Scan for the cell matching the given text and deliver its [X, Y] coordinate at center. 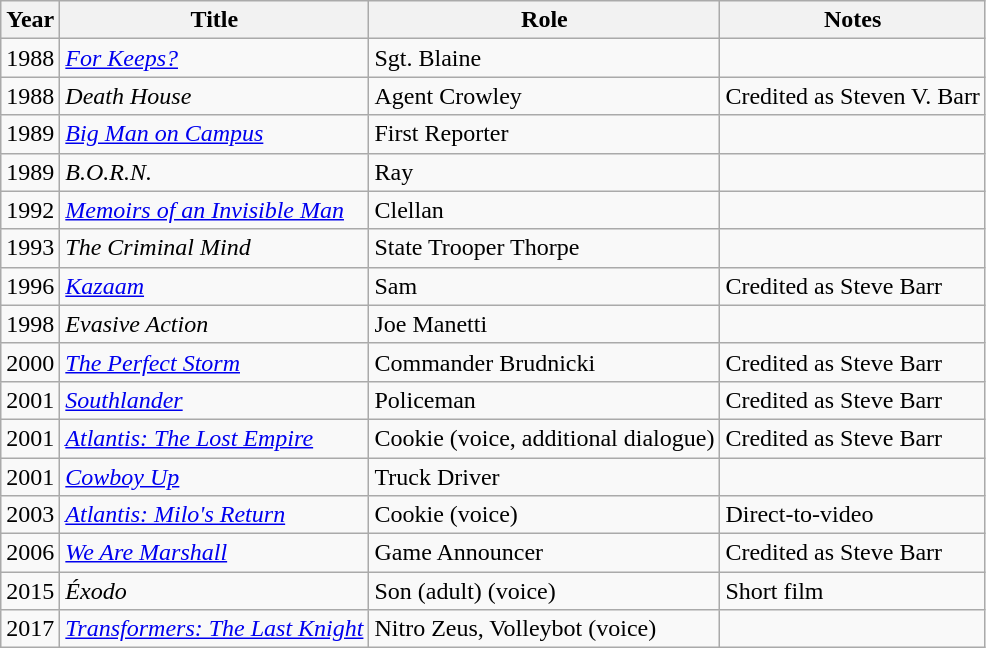
Kazaam [214, 286]
Cookie (voice, additional dialogue) [544, 438]
Transformers: The Last Knight [214, 629]
Credited as Steven V. Barr [852, 96]
Policeman [544, 400]
Son (adult) (voice) [544, 591]
The Criminal Mind [214, 248]
1992 [30, 210]
Éxodo [214, 591]
2003 [30, 515]
Commander Brudnicki [544, 362]
Memoirs of an Invisible Man [214, 210]
Clellan [544, 210]
Ray [544, 172]
The Perfect Storm [214, 362]
Game Announcer [544, 553]
Evasive Action [214, 324]
Southlander [214, 400]
Cowboy Up [214, 477]
Title [214, 20]
Notes [852, 20]
Direct-to-video [852, 515]
Big Man on Campus [214, 134]
State Trooper Thorpe [544, 248]
Short film [852, 591]
Cookie (voice) [544, 515]
First Reporter [544, 134]
1998 [30, 324]
Year [30, 20]
Atlantis: Milo's Return [214, 515]
Sam [544, 286]
Role [544, 20]
Nitro Zeus, Volleybot (voice) [544, 629]
We Are Marshall [214, 553]
2000 [30, 362]
1996 [30, 286]
2015 [30, 591]
Death House [214, 96]
Agent Crowley [544, 96]
1993 [30, 248]
2006 [30, 553]
Atlantis: The Lost Empire [214, 438]
Truck Driver [544, 477]
For Keeps? [214, 58]
Sgt. Blaine [544, 58]
2017 [30, 629]
B.O.R.N. [214, 172]
Joe Manetti [544, 324]
